Search for the cell housing the specified text and yield its (x, y) center coordinate. 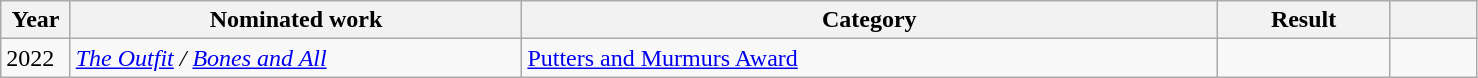
The Outfit / Bones and All (296, 58)
Nominated work (296, 20)
Year (36, 20)
Result (1304, 20)
Category (870, 20)
2022 (36, 58)
Putters and Murmurs Award (870, 58)
